Scan for the cell matching the given text and deliver its (X, Y) coordinate at center. 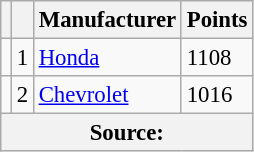
Manufacturer (107, 20)
Chevrolet (107, 95)
Honda (107, 58)
2 (22, 95)
Source: (127, 133)
1 (22, 58)
1016 (216, 95)
Points (216, 20)
1108 (216, 58)
